For the text-containing cell, return its midpoint in [X, Y] coordinate format. 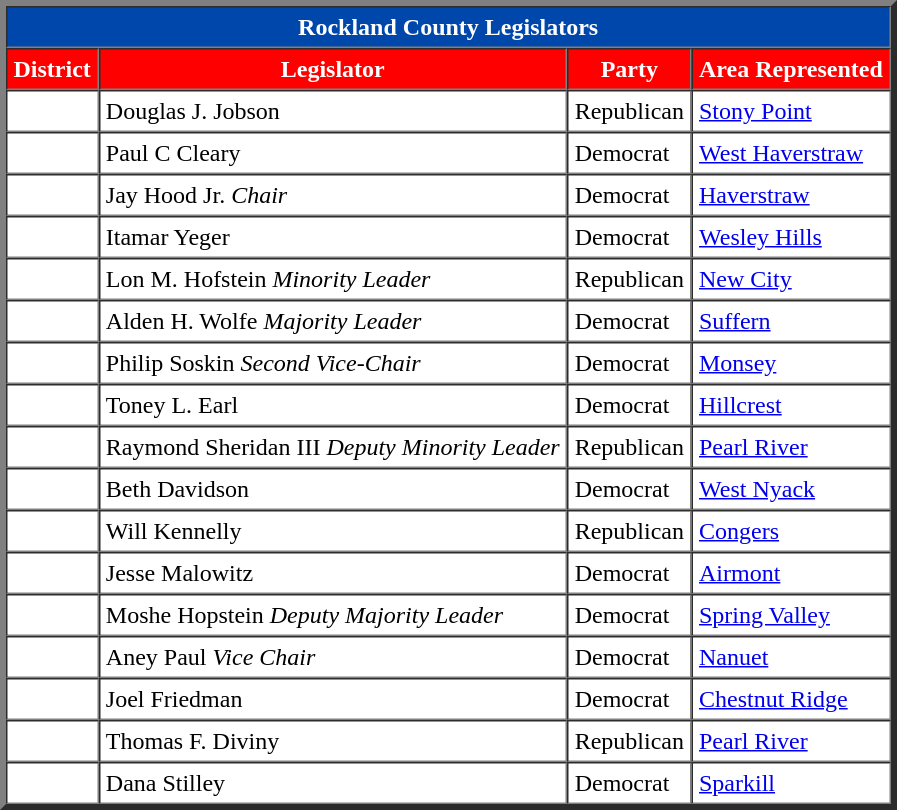
Suffern [792, 321]
Toney L. Earl [332, 405]
Dana Stilley [332, 783]
Chestnut Ridge [792, 699]
Airmont [792, 573]
Thomas F. Diviny [332, 741]
Wesley Hills [792, 237]
Lon M. Hofstein Minority Leader [332, 279]
Itamar Yeger [332, 237]
Nanuet [792, 657]
Douglas J. Jobson [332, 111]
Jesse Malowitz [332, 573]
West Nyack [792, 489]
Alden H. Wolfe Majority Leader [332, 321]
Aney Paul Vice Chair [332, 657]
Will Kennelly [332, 531]
Haverstraw [792, 195]
Party [629, 69]
Area Represented [792, 69]
Legislator [332, 69]
Sparkill [792, 783]
Jay Hood Jr. Chair [332, 195]
Paul C Cleary [332, 153]
Beth Davidson [332, 489]
Spring Valley [792, 615]
Congers [792, 531]
Monsey [792, 363]
Moshe Hopstein Deputy Majority Leader [332, 615]
Joel Friedman [332, 699]
Raymond Sheridan III Deputy Minority Leader [332, 447]
Hillcrest [792, 405]
Rockland County Legislators [448, 27]
Stony Point [792, 111]
District [52, 69]
Philip Soskin Second Vice-Chair [332, 363]
New City [792, 279]
West Haverstraw [792, 153]
